From the cell containing the given text, extract its center point as (x, y) coordinate. 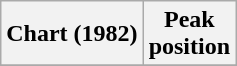
Chart (1982) (72, 34)
Peak position (189, 34)
